Output the [x, y] coordinate of the center of the cell containing the given text.  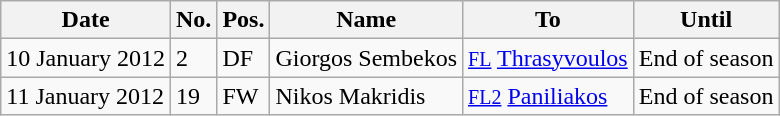
FL2 Paniliakos [548, 96]
No. [193, 20]
To [548, 20]
19 [193, 96]
10 January 2012 [86, 58]
Pos. [244, 20]
Giorgos Sembekos [366, 58]
Date [86, 20]
Until [706, 20]
FL Thrasyvoulos [548, 58]
11 January 2012 [86, 96]
Nikos Makridis [366, 96]
Name [366, 20]
DF [244, 58]
FW [244, 96]
2 [193, 58]
